Scan for the cell matching the given text and deliver its [x, y] coordinate at center. 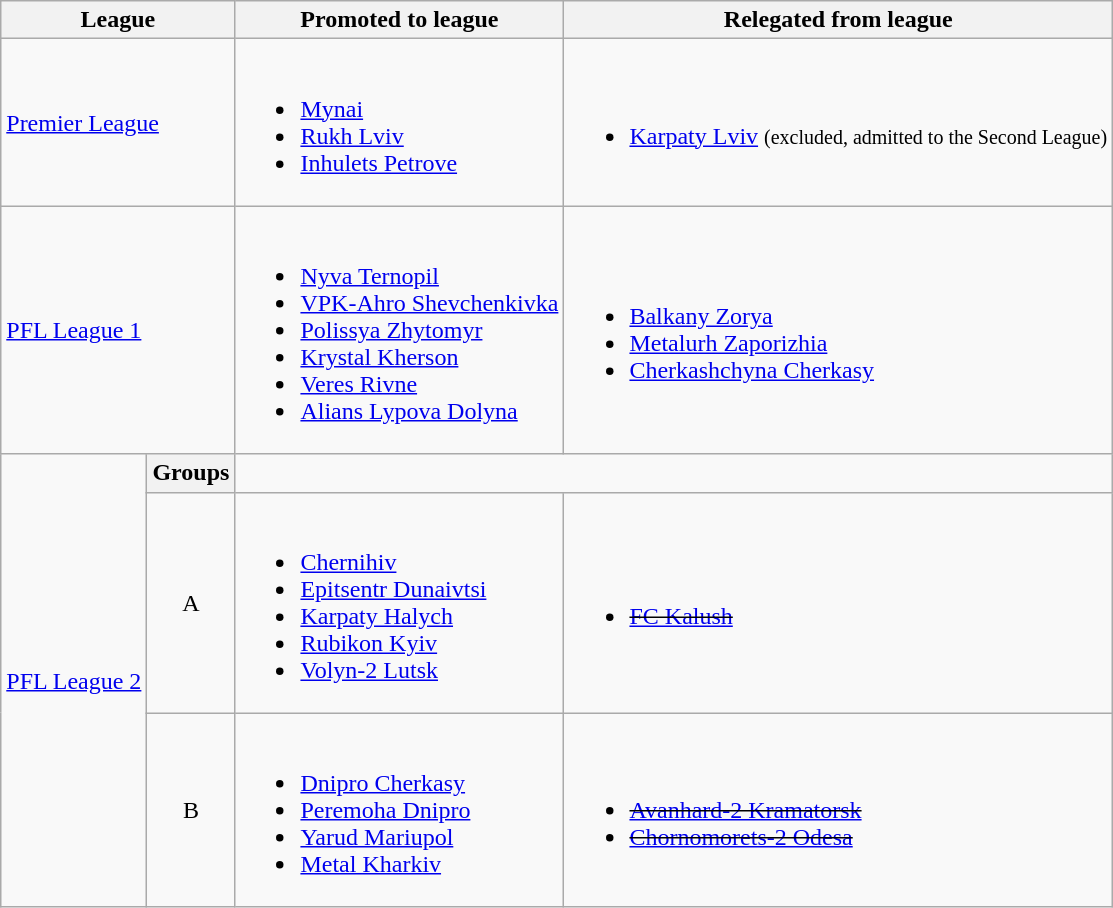
PFL League 1 [118, 330]
Relegated from league [838, 20]
ChernihivEpitsentr DunaivtsiKarpaty HalychRubikon KyivVolyn-2 Lutsk [400, 602]
Premier League [118, 122]
PFL League 2 [74, 680]
MynaiRukh LvivInhulets Petrove [400, 122]
Balkany ZoryaMetalurh ZaporizhiaCherkashchyna Cherkasy [838, 330]
Nyva TernopilVPK-Ahro ShevchenkivkaPolissya ZhytomyrKrystal KhersonVeres RivneAlians Lypova Dolyna [400, 330]
League [118, 20]
B [191, 810]
Avanhard-2 KramatorskChornomorets-2 Odesa [838, 810]
Groups [191, 473]
Dnipro CherkasyPeremoha DniproYarud MariupolMetal Kharkiv [400, 810]
A [191, 602]
FC Kalush [838, 602]
Karpaty Lviv (excluded, admitted to the Second League) [838, 122]
Promoted to league [400, 20]
